Detect which cell encompasses the target text, then output its [x, y] center coordinate. 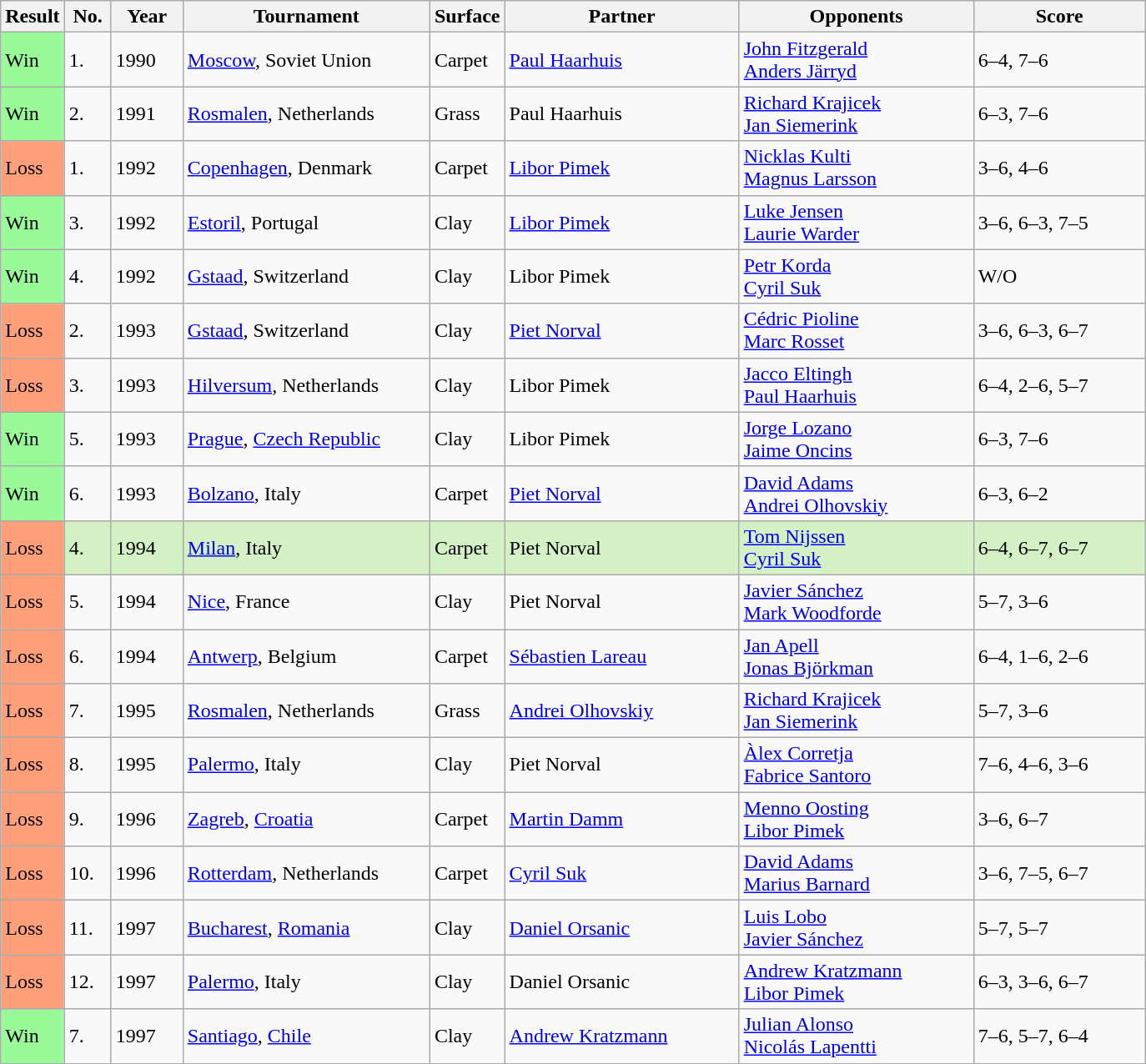
3–6, 6–3, 6–7 [1059, 330]
Prague, Czech Republic [306, 439]
Antwerp, Belgium [306, 655]
Nice, France [306, 602]
Nicklas Kulti Magnus Larsson [856, 168]
Luis Lobo Javier Sánchez [856, 927]
Copenhagen, Denmark [306, 168]
Andrew Kratzmann [622, 1036]
6–3, 6–2 [1059, 494]
Julian Alonso Nicolás Lapentti [856, 1036]
Martin Damm [622, 819]
John Fitzgerald Anders Järryd [856, 60]
7–6, 5–7, 6–4 [1059, 1036]
3–6, 6–7 [1059, 819]
6–3, 3–6, 6–7 [1059, 982]
12. [88, 982]
Opponents [856, 17]
5–7, 5–7 [1059, 927]
Surface [467, 17]
Jorge Lozano Jaime Oncins [856, 439]
Cédric Pioline Marc Rosset [856, 330]
Zagreb, Croatia [306, 819]
David Adams Andrei Olhovskiy [856, 494]
Sébastien Lareau [622, 655]
Cyril Suk [622, 874]
1990 [147, 60]
3–6, 7–5, 6–7 [1059, 874]
Luke Jensen Laurie Warder [856, 222]
6–4, 6–7, 6–7 [1059, 547]
Tournament [306, 17]
7–6, 4–6, 3–6 [1059, 765]
Andrew Kratzmann Libor Pimek [856, 982]
Rotterdam, Netherlands [306, 874]
Jan Apell Jonas Björkman [856, 655]
6–4, 7–6 [1059, 60]
Estoril, Portugal [306, 222]
Àlex Corretja Fabrice Santoro [856, 765]
Result [33, 17]
6–4, 1–6, 2–6 [1059, 655]
Jacco Eltingh Paul Haarhuis [856, 385]
Score [1059, 17]
3–6, 4–6 [1059, 168]
Javier Sánchez Mark Woodforde [856, 602]
Petr Korda Cyril Suk [856, 277]
David Adams Marius Barnard [856, 874]
1991 [147, 113]
6–4, 2–6, 5–7 [1059, 385]
Menno Oosting Libor Pimek [856, 819]
Tom Nijssen Cyril Suk [856, 547]
Year [147, 17]
W/O [1059, 277]
Santiago, Chile [306, 1036]
8. [88, 765]
Andrei Olhovskiy [622, 710]
Moscow, Soviet Union [306, 60]
3–6, 6–3, 7–5 [1059, 222]
9. [88, 819]
No. [88, 17]
11. [88, 927]
10. [88, 874]
Bucharest, Romania [306, 927]
Bolzano, Italy [306, 494]
Milan, Italy [306, 547]
Hilversum, Netherlands [306, 385]
Partner [622, 17]
